Extract the [X, Y] coordinate from the center of the cell holding the provided text.  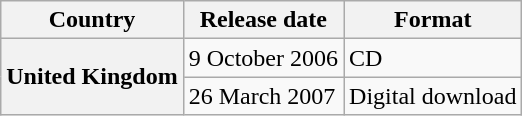
CD [433, 58]
26 March 2007 [263, 96]
9 October 2006 [263, 58]
United Kingdom [92, 77]
Digital download [433, 96]
Format [433, 20]
Release date [263, 20]
Country [92, 20]
